Identify which cell holds the provided text, then report its [X, Y] central coordinate. 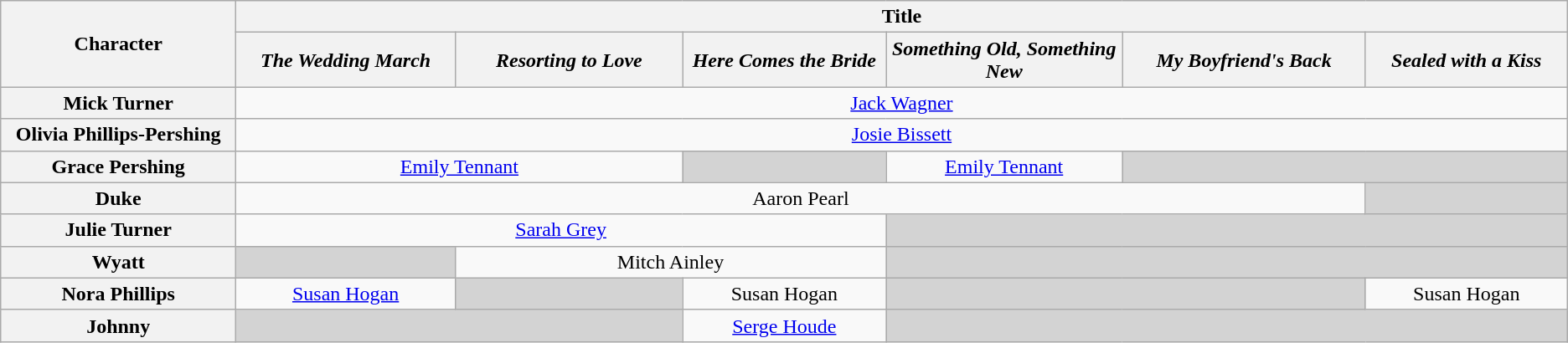
Aaron Pearl [801, 198]
Serge Houde [784, 325]
Mitch Ainley [671, 262]
Sarah Grey [561, 230]
Duke [119, 198]
The Wedding March [346, 60]
Johnny [119, 325]
Olivia Phillips-Pershing [119, 135]
Jack Wagner [902, 103]
Josie Bissett [902, 135]
My Boyfriend's Back [1244, 60]
Sealed with a Kiss [1466, 60]
Here Comes the Bride [784, 60]
Character [119, 44]
Julie Turner [119, 230]
Grace Pershing [119, 166]
Wyatt [119, 262]
Title [902, 17]
Something Old, Something New [1004, 60]
Mick Turner [119, 103]
Nora Phillips [119, 294]
Resorting to Love [570, 60]
